Extract the [X, Y] coordinate from the center of the cell holding the provided text.  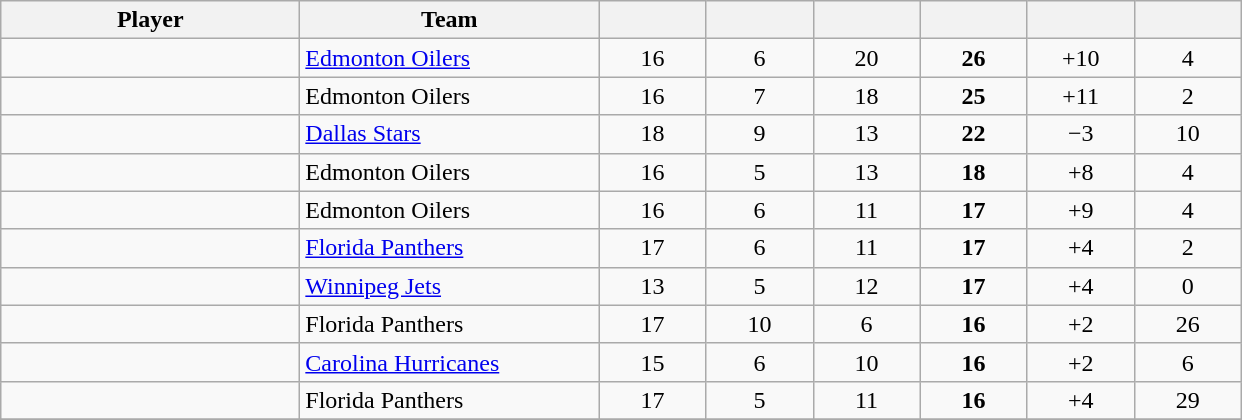
9 [760, 134]
+9 [1080, 210]
Winnipeg Jets [450, 286]
Carolina Hurricanes [450, 362]
20 [866, 58]
12 [866, 286]
25 [974, 96]
Player [150, 20]
Team [450, 20]
+8 [1080, 172]
7 [760, 96]
29 [1188, 400]
+10 [1080, 58]
0 [1188, 286]
22 [974, 134]
Dallas Stars [450, 134]
15 [652, 362]
+11 [1080, 96]
−3 [1080, 134]
